From the cell containing the given text, extract its center point as (X, Y) coordinate. 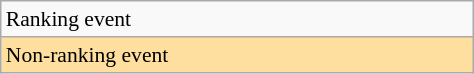
Non-ranking event (237, 55)
Ranking event (237, 19)
